Capture the cell that displays the provided text and extract its (x, y) central coordinate. 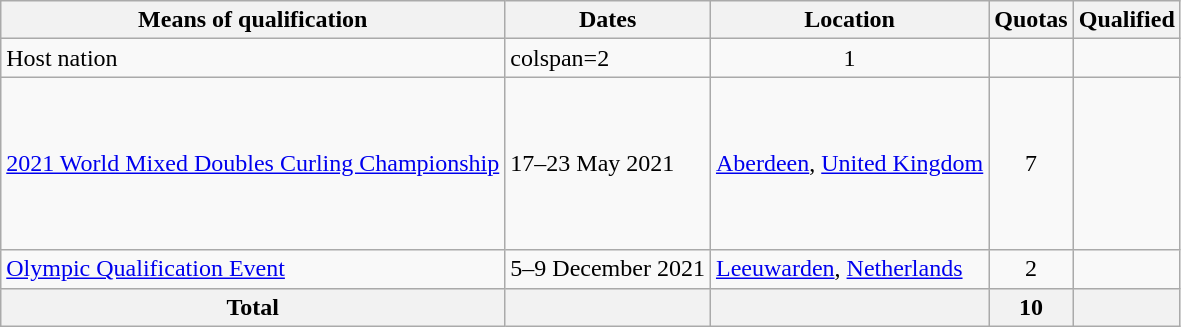
Aberdeen, United Kingdom (849, 164)
Leeuwarden, Netherlands (849, 269)
1 (849, 58)
Dates (608, 20)
Location (849, 20)
colspan=2 (608, 58)
Quotas (1031, 20)
10 (1031, 307)
Total (253, 307)
2 (1031, 269)
Means of qualification (253, 20)
17–23 May 2021 (608, 164)
Qualified (1126, 20)
7 (1031, 164)
Host nation (253, 58)
2021 World Mixed Doubles Curling Championship (253, 164)
5–9 December 2021 (608, 269)
Olympic Qualification Event (253, 269)
